Return [X, Y] of the center of cell containing provided text 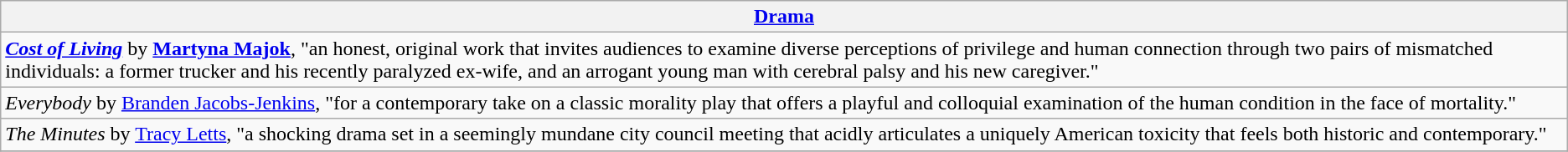
Drama [784, 17]
